Identify which cell holds the provided text, then report its (X, Y) central coordinate. 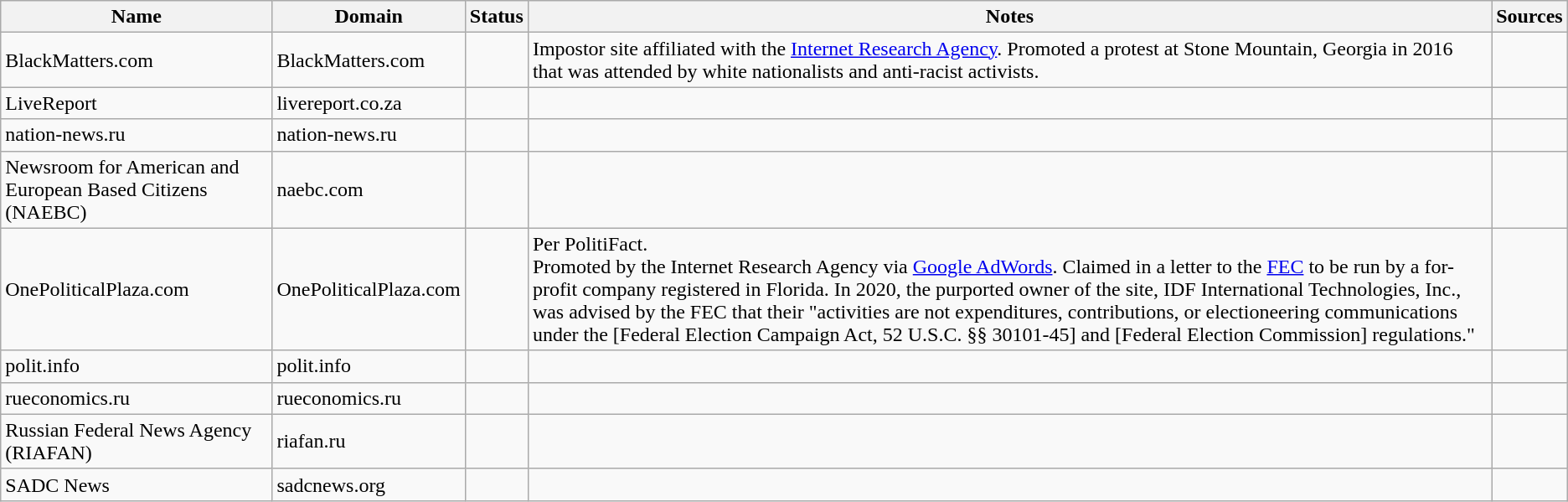
Notes (1009, 17)
Newsroom for American and European Based Citizens (NAEBC) (137, 189)
Status (496, 17)
SADC News (137, 484)
Russian Federal News Agency (RIAFAN) (137, 441)
LiveReport (137, 103)
livereport.co.za (369, 103)
sadcnews.org (369, 484)
naebc.com (369, 189)
Sources (1529, 17)
Domain (369, 17)
riafan.ru (369, 441)
Name (137, 17)
